Identify which cell holds the provided text, then report its [X, Y] central coordinate. 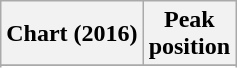
Peakposition [189, 34]
Chart (2016) [72, 34]
